Pinpoint the cell where the given text exists, returning its [X, Y] midpoint coordinate. 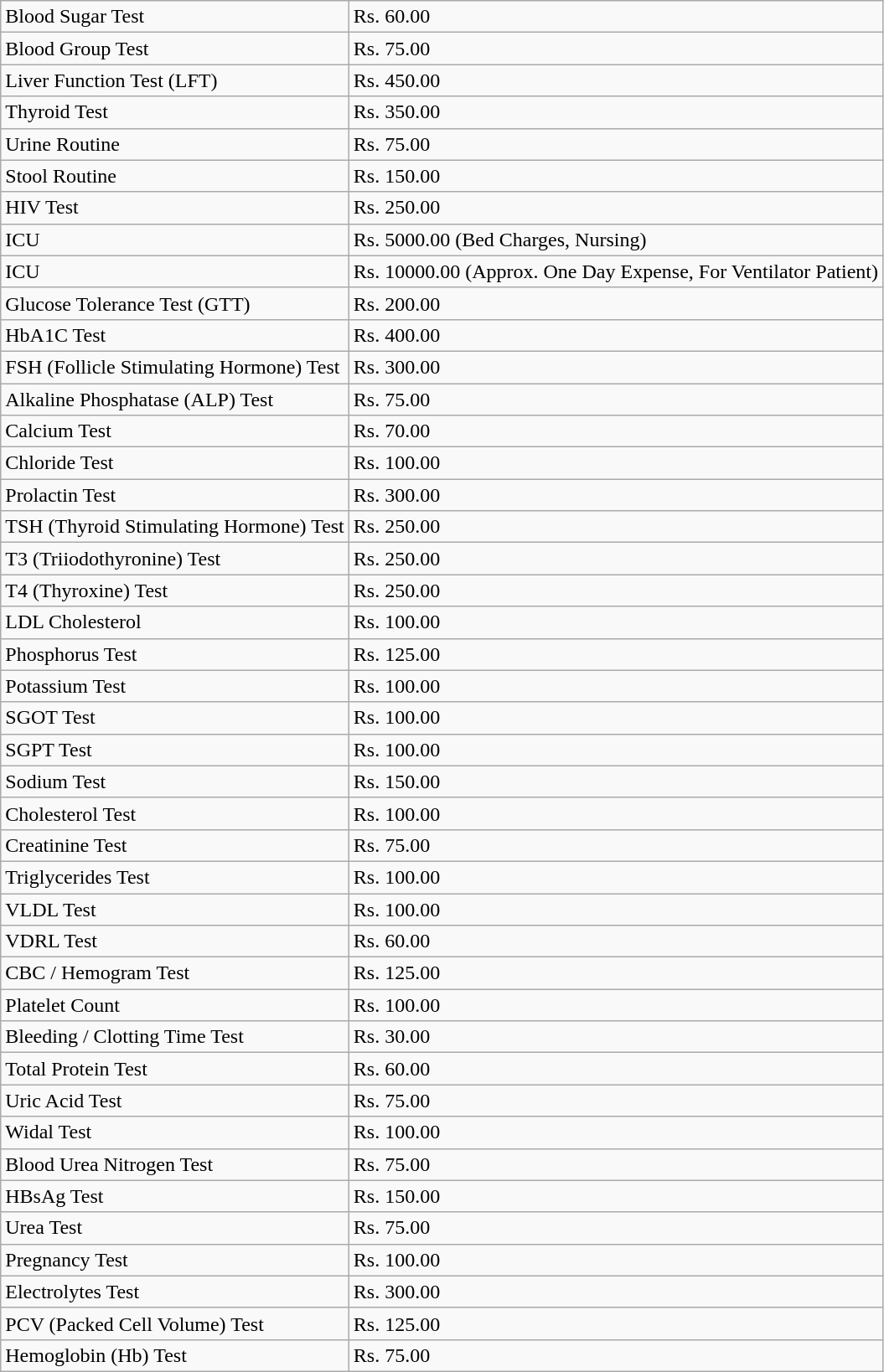
CBC / Hemogram Test [175, 973]
T4 (Thyroxine) Test [175, 591]
Triglycerides Test [175, 877]
SGPT Test [175, 750]
Urine Routine [175, 144]
Electrolytes Test [175, 1292]
LDL Cholesterol [175, 622]
Pregnancy Test [175, 1260]
Rs. 5000.00 (Bed Charges, Nursing) [615, 240]
Prolactin Test [175, 495]
Liver Function Test (LFT) [175, 80]
VDRL Test [175, 941]
Cholesterol Test [175, 813]
Stool Routine [175, 176]
HBsAg Test [175, 1196]
Bleeding / Clotting Time Test [175, 1037]
Rs. 350.00 [615, 112]
Widal Test [175, 1132]
Uric Acid Test [175, 1101]
Rs. 70.00 [615, 431]
Thyroid Test [175, 112]
Phosphorus Test [175, 654]
Rs. 10000.00 (Approx. One Day Expense, For Ventilator Patient) [615, 271]
Calcium Test [175, 431]
SGOT Test [175, 718]
Alkaline Phosphatase (ALP) Test [175, 400]
Blood Group Test [175, 49]
Glucose Tolerance Test (GTT) [175, 303]
HbA1C Test [175, 335]
Total Protein Test [175, 1069]
TSH (Thyroid Stimulating Hormone) Test [175, 527]
Potassium Test [175, 686]
HIV Test [175, 208]
FSH (Follicle Stimulating Hormone) Test [175, 367]
Rs. 400.00 [615, 335]
Creatinine Test [175, 845]
T3 (Triiodothyronine) Test [175, 559]
Urea Test [175, 1228]
Platelet Count [175, 1005]
Sodium Test [175, 781]
VLDL Test [175, 909]
Hemoglobin (Hb) Test [175, 1355]
Blood Urea Nitrogen Test [175, 1164]
Blood Sugar Test [175, 17]
Chloride Test [175, 463]
PCV (Packed Cell Volume) Test [175, 1323]
Rs. 450.00 [615, 80]
Rs. 30.00 [615, 1037]
Rs. 200.00 [615, 303]
